Detect which cell encompasses the target text, then output its [x, y] center coordinate. 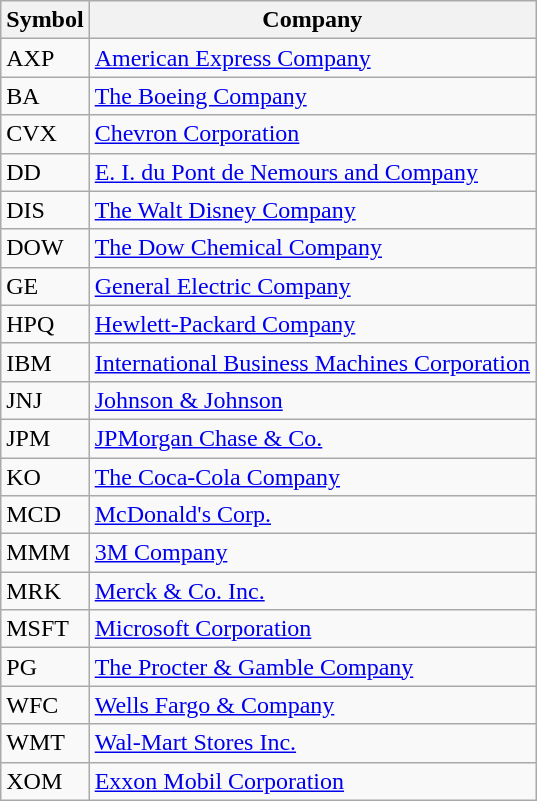
JPMorgan Chase & Co. [312, 438]
WFC [45, 705]
Microsoft Corporation [312, 629]
McDonald's Corp. [312, 515]
General Electric Company [312, 286]
JNJ [45, 400]
Company [312, 20]
XOM [45, 781]
E. I. du Pont de Nemours and Company [312, 172]
DOW [45, 248]
Wal-Mart Stores Inc. [312, 743]
IBM [45, 362]
Merck & Co. Inc. [312, 591]
MSFT [45, 629]
The Boeing Company [312, 96]
Hewlett-Packard Company [312, 324]
Exxon Mobil Corporation [312, 781]
BA [45, 96]
GE [45, 286]
MCD [45, 515]
DIS [45, 210]
WMT [45, 743]
DD [45, 172]
KO [45, 477]
The Walt Disney Company [312, 210]
Symbol [45, 20]
Johnson & Johnson [312, 400]
MRK [45, 591]
Wells Fargo & Company [312, 705]
Chevron Corporation [312, 134]
International Business Machines Corporation [312, 362]
CVX [45, 134]
The Coca-Cola Company [312, 477]
American Express Company [312, 58]
MMM [45, 553]
PG [45, 667]
AXP [45, 58]
The Dow Chemical Company [312, 248]
JPM [45, 438]
3M Company [312, 553]
HPQ [45, 324]
The Procter & Gamble Company [312, 667]
